Extract the [X, Y] coordinate from the center of the cell holding the provided text.  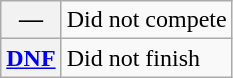
Did not finish [146, 58]
— [31, 20]
Did not compete [146, 20]
DNF [31, 58]
